Detect which cell encompasses the target text, then output its (x, y) center coordinate. 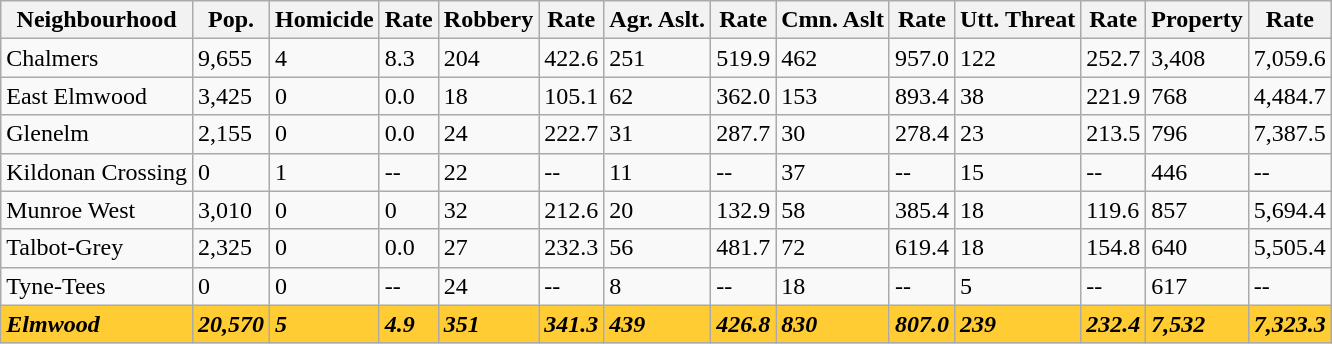
4.9 (408, 324)
31 (658, 134)
20 (658, 210)
4,484.7 (1290, 96)
232.3 (572, 248)
2,325 (230, 248)
153 (833, 96)
640 (1198, 248)
27 (488, 248)
58 (833, 210)
385.4 (922, 210)
796 (1198, 134)
3,010 (230, 210)
7,323.3 (1290, 324)
251 (658, 58)
Munroe West (97, 210)
462 (833, 58)
807.0 (922, 324)
893.4 (922, 96)
56 (658, 248)
8 (658, 286)
122 (1017, 58)
15 (1017, 172)
221.9 (1114, 96)
Robbery (488, 20)
119.6 (1114, 210)
1 (325, 172)
72 (833, 248)
212.6 (572, 210)
857 (1198, 210)
426.8 (744, 324)
Glenelm (97, 134)
362.0 (744, 96)
154.8 (1114, 248)
519.9 (744, 58)
481.7 (744, 248)
351 (488, 324)
11 (658, 172)
9,655 (230, 58)
30 (833, 134)
239 (1017, 324)
Elmwood (97, 324)
5,505.4 (1290, 248)
Homicide (325, 20)
Tyne-Tees (97, 286)
446 (1198, 172)
2,155 (230, 134)
619.4 (922, 248)
62 (658, 96)
Kildonan Crossing (97, 172)
439 (658, 324)
7,059.6 (1290, 58)
Utt. Threat (1017, 20)
Cmn. Aslt (833, 20)
830 (833, 324)
37 (833, 172)
23 (1017, 134)
4 (325, 58)
Chalmers (97, 58)
768 (1198, 96)
204 (488, 58)
213.5 (1114, 134)
22 (488, 172)
5,694.4 (1290, 210)
252.7 (1114, 58)
32 (488, 210)
East Elmwood (97, 96)
132.9 (744, 210)
7,387.5 (1290, 134)
20,570 (230, 324)
422.6 (572, 58)
Talbot-Grey (97, 248)
Agr. Aslt. (658, 20)
232.4 (1114, 324)
Property (1198, 20)
287.7 (744, 134)
Neighbourhood (97, 20)
3,425 (230, 96)
617 (1198, 286)
278.4 (922, 134)
222.7 (572, 134)
957.0 (922, 58)
341.3 (572, 324)
8.3 (408, 58)
7,532 (1198, 324)
105.1 (572, 96)
38 (1017, 96)
Pop. (230, 20)
3,408 (1198, 58)
